Locate the cell with the specified text and output its [x, y] center coordinate. 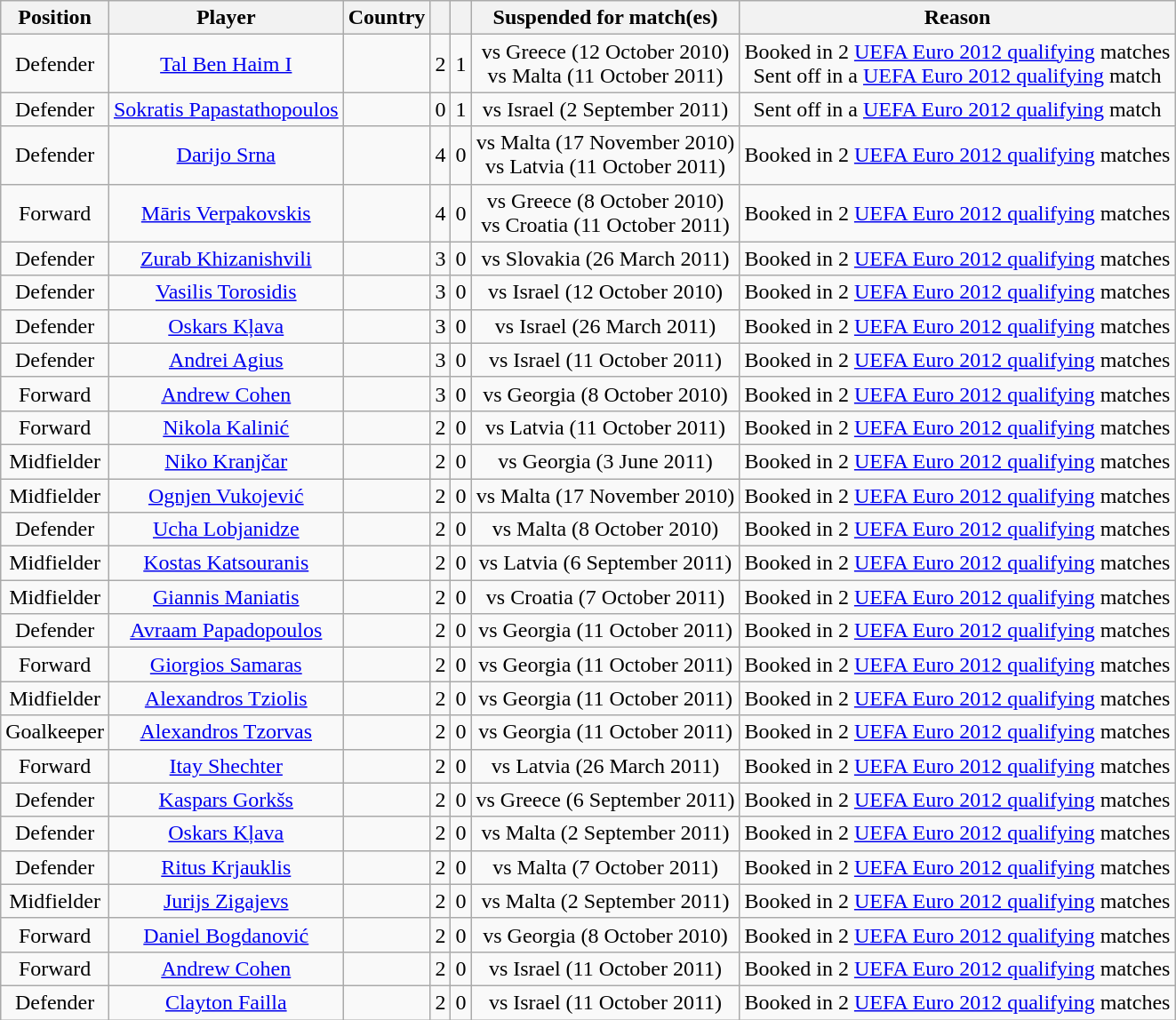
Kostas Katsouranis [226, 563]
vs Latvia (6 September 2011) [605, 563]
Itay Shechter [226, 766]
Daniel Bogdanović [226, 935]
Alexandros Tzorvas [226, 732]
vs Slovakia (26 March 2011) [605, 259]
Jurijs Zigajevs [226, 901]
vs Malta (17 November 2010)vs Latvia (11 October 2011) [605, 155]
Ognjen Vukojević [226, 495]
Giorgios Samaras [226, 665]
Vasilis Torosidis [226, 292]
vs Israel (2 September 2011) [605, 109]
Nikola Kalinić [226, 427]
vs Greece (12 October 2010)vs Malta (11 October 2011) [605, 64]
Ucha Lobjanidze [226, 530]
vs Malta (17 November 2010) [605, 495]
Booked in 2 UEFA Euro 2012 qualifying matchesSent off in a UEFA Euro 2012 qualifying match [957, 64]
vs Greece (8 October 2010)vs Croatia (11 October 2011) [605, 213]
Kaspars Gorkšs [226, 800]
Suspended for match(es) [605, 18]
Country [387, 18]
Ritus Krjauklis [226, 867]
vs Latvia (26 March 2011) [605, 766]
Avraam Papadopoulos [226, 631]
Player [226, 18]
Position [55, 18]
vs Malta (7 October 2011) [605, 867]
Reason [957, 18]
vs Israel (26 March 2011) [605, 326]
Andrei Agius [226, 360]
vs Croatia (7 October 2011) [605, 597]
vs Israel (12 October 2010) [605, 292]
Giannis Maniatis [226, 597]
Sokratis Papastathopoulos [226, 109]
Niko Kranjčar [226, 461]
Tal Ben Haim I [226, 64]
Darijo Srna [226, 155]
Māris Verpakovskis [226, 213]
Goalkeeper [55, 732]
vs Latvia (11 October 2011) [605, 427]
vs Georgia (3 June 2011) [605, 461]
Zurab Khizanishvili [226, 259]
Alexandros Tziolis [226, 698]
vs Greece (6 September 2011) [605, 800]
Clayton Failla [226, 1002]
Sent off in a UEFA Euro 2012 qualifying match [957, 109]
vs Malta (8 October 2010) [605, 530]
